Provide the (x, y) coordinate of the cell's center where the given text is located.  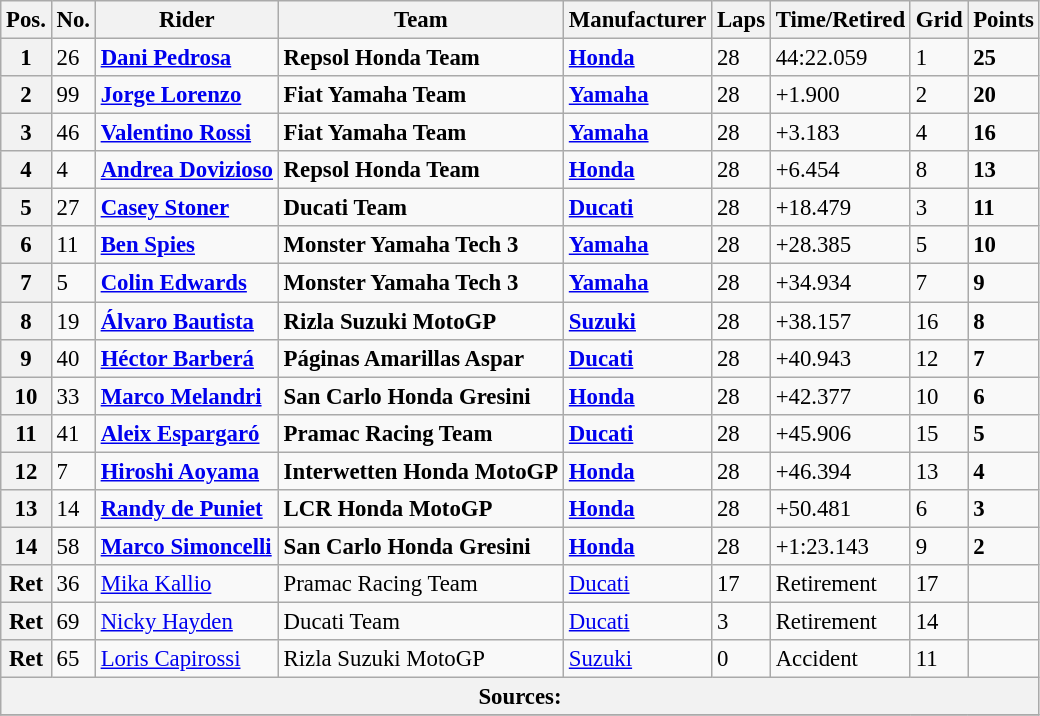
36 (73, 584)
Loris Capirossi (186, 659)
No. (73, 20)
+34.934 (840, 283)
Marco Simoncelli (186, 546)
27 (73, 208)
Andrea Dovizioso (186, 170)
+45.906 (840, 433)
+42.377 (840, 396)
19 (73, 321)
Ben Spies (186, 245)
+3.183 (840, 133)
Jorge Lorenzo (186, 95)
Team (420, 20)
Randy de Puniet (186, 509)
Dani Pedrosa (186, 58)
65 (73, 659)
Colin Edwards (186, 283)
+50.481 (840, 509)
Sources: (520, 697)
0 (742, 659)
25 (1004, 58)
Accident (840, 659)
Álvaro Bautista (186, 321)
+1:23.143 (840, 546)
Mika Kallio (186, 584)
46 (73, 133)
69 (73, 621)
Nicky Hayden (186, 621)
Time/Retired (840, 20)
+1.900 (840, 95)
+28.385 (840, 245)
40 (73, 358)
Páginas Amarillas Aspar (420, 358)
+18.479 (840, 208)
26 (73, 58)
15 (938, 433)
Grid (938, 20)
33 (73, 396)
LCR Honda MotoGP (420, 509)
Rider (186, 20)
Héctor Barberá (186, 358)
Laps (742, 20)
Hiroshi Aoyama (186, 471)
44:22.059 (840, 58)
+40.943 (840, 358)
Interwetten Honda MotoGP (420, 471)
Manufacturer (638, 20)
+46.394 (840, 471)
20 (1004, 95)
Valentino Rossi (186, 133)
Pos. (26, 20)
58 (73, 546)
Points (1004, 20)
Marco Melandri (186, 396)
99 (73, 95)
+6.454 (840, 170)
Aleix Espargaró (186, 433)
Casey Stoner (186, 208)
41 (73, 433)
+38.157 (840, 321)
